From the cell containing the given text, extract its center point as [X, Y] coordinate. 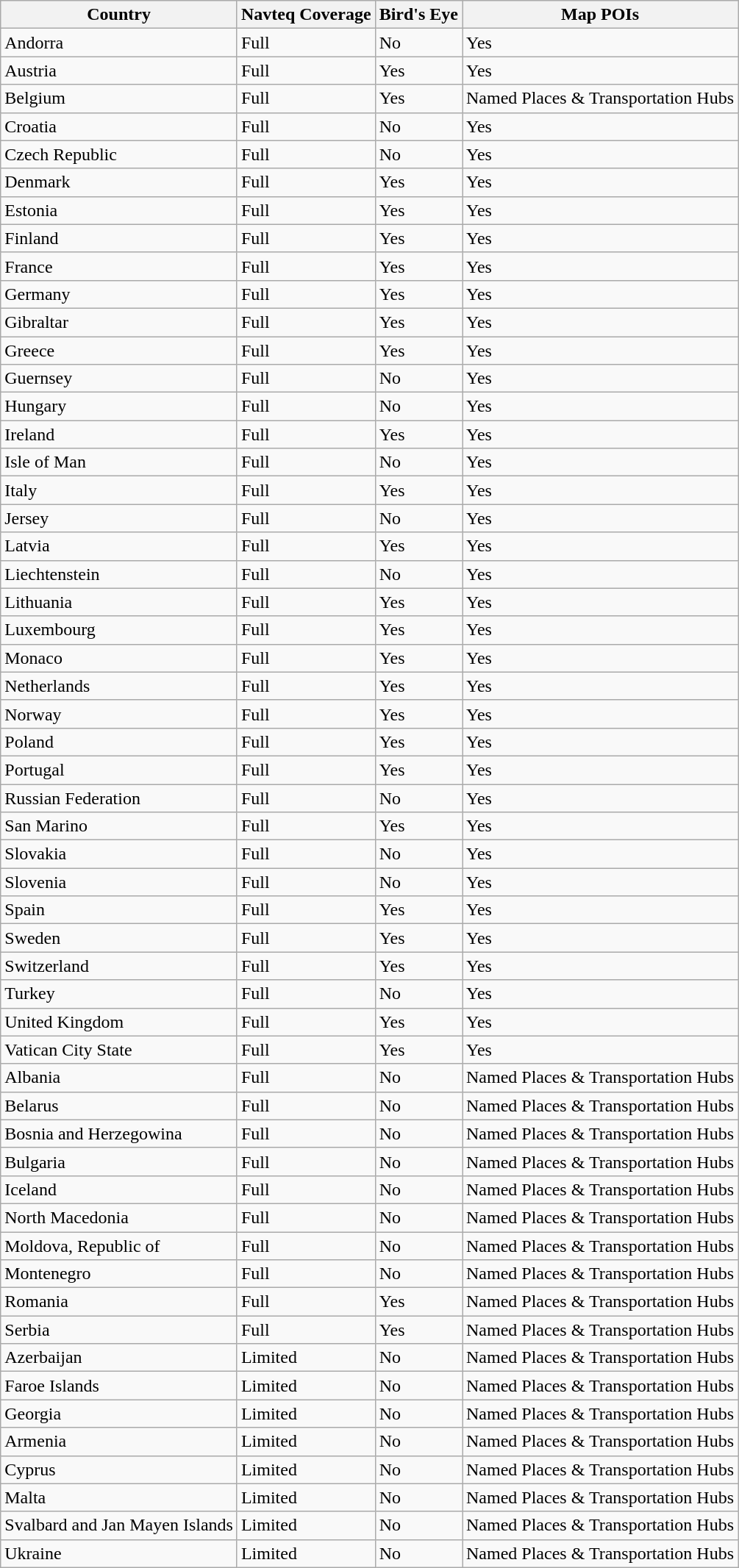
Bird's Eye [418, 15]
Guernsey [119, 379]
Netherlands [119, 686]
Italy [119, 490]
Faroe Islands [119, 1386]
Albania [119, 1078]
Malta [119, 1497]
Gibraltar [119, 322]
Germany [119, 294]
Belarus [119, 1106]
Vatican City State [119, 1050]
Azerbaijan [119, 1358]
Iceland [119, 1189]
Czech Republic [119, 154]
Finland [119, 238]
Estonia [119, 210]
Turkey [119, 994]
Armenia [119, 1442]
Hungary [119, 407]
Monaco [119, 658]
Portugal [119, 770]
Bulgaria [119, 1161]
United Kingdom [119, 1022]
Isle of Man [119, 462]
Slovakia [119, 854]
Lithuania [119, 602]
Jersey [119, 518]
Cyprus [119, 1469]
Andorra [119, 43]
Moldova, Republic of [119, 1246]
Croatia [119, 126]
Navteq Coverage [306, 15]
Map POIs [600, 15]
Luxembourg [119, 630]
France [119, 266]
Liechtenstein [119, 574]
San Marino [119, 826]
Switzerland [119, 966]
Norway [119, 714]
Serbia [119, 1330]
Spain [119, 910]
North Macedonia [119, 1217]
Svalbard and Jan Mayen Islands [119, 1525]
Denmark [119, 182]
Romania [119, 1302]
Montenegro [119, 1274]
Georgia [119, 1414]
Belgium [119, 99]
Sweden [119, 938]
Bosnia and Herzegowina [119, 1134]
Ireland [119, 434]
Poland [119, 742]
Russian Federation [119, 798]
Latvia [119, 546]
Austria [119, 71]
Country [119, 15]
Ukraine [119, 1553]
Slovenia [119, 882]
Greece [119, 351]
